Capture the cell that displays the provided text and extract its [X, Y] central coordinate. 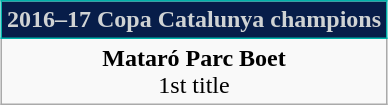
Mataró Parc Boet1st title [194, 72]
2016–17 Copa Catalunya champions [194, 20]
